Detect which cell encompasses the target text, then output its [X, Y] center coordinate. 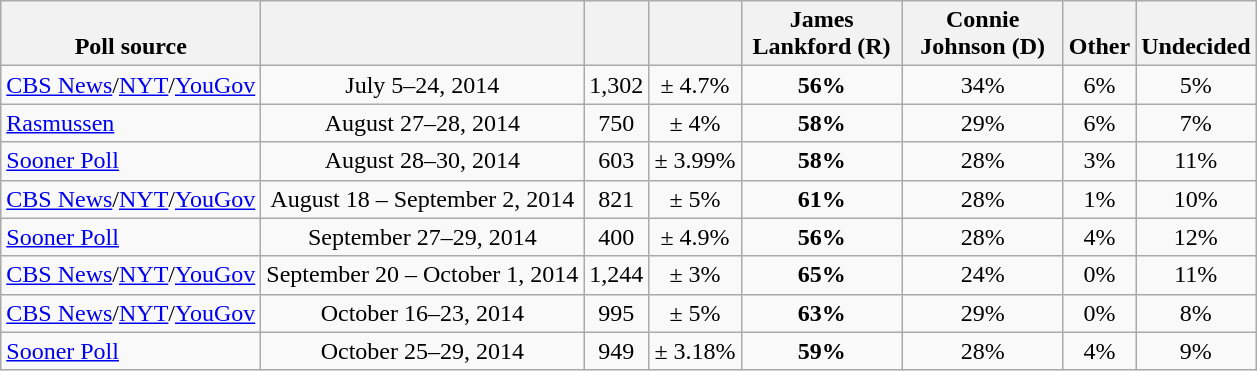
September 20 – October 1, 2014 [422, 275]
Rasmussen [131, 123]
1% [1099, 199]
1,302 [616, 85]
400 [616, 237]
July 5–24, 2014 [422, 85]
Other [1099, 34]
± 3.99% [695, 161]
949 [616, 351]
± 4% [695, 123]
34% [982, 85]
± 3.18% [695, 351]
± 3% [695, 275]
ConnieJohnson (D) [982, 34]
3% [1099, 161]
JamesLankford (R) [822, 34]
7% [1196, 123]
10% [1196, 199]
65% [822, 275]
821 [616, 199]
September 27–29, 2014 [422, 237]
59% [822, 351]
Poll source [131, 34]
12% [1196, 237]
995 [616, 313]
8% [1196, 313]
October 25–29, 2014 [422, 351]
Undecided [1196, 34]
August 28–30, 2014 [422, 161]
October 16–23, 2014 [422, 313]
63% [822, 313]
603 [616, 161]
August 27–28, 2014 [422, 123]
750 [616, 123]
± 4.7% [695, 85]
5% [1196, 85]
± 4.9% [695, 237]
61% [822, 199]
24% [982, 275]
August 18 – September 2, 2014 [422, 199]
1,244 [616, 275]
9% [1196, 351]
